Provide the (x, y) coordinate of the cell's center where the given text is located.  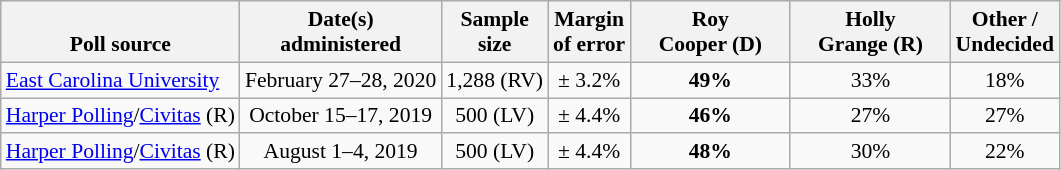
Samplesize (494, 32)
Marginof error (589, 32)
Other /Undecided (1005, 32)
46% (710, 116)
22% (1005, 152)
Date(s)administered (340, 32)
October 15–17, 2019 (340, 116)
East Carolina University (120, 80)
August 1–4, 2019 (340, 152)
HollyGrange (R) (870, 32)
30% (870, 152)
± 3.2% (589, 80)
RoyCooper (D) (710, 32)
February 27–28, 2020 (340, 80)
18% (1005, 80)
Poll source (120, 32)
49% (710, 80)
1,288 (RV) (494, 80)
48% (710, 152)
33% (870, 80)
